From the cell containing the given text, extract its center point as [X, Y] coordinate. 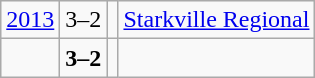
Starkville Regional [216, 20]
2013 [30, 20]
